Determine the (x, y) coordinate at the center of the cell enclosing the given text.  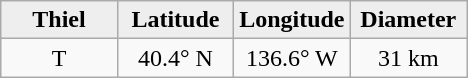
Thiel (59, 20)
Diameter (408, 20)
31 km (408, 58)
40.4° N (175, 58)
T (59, 58)
136.6° W (292, 58)
Longitude (292, 20)
Latitude (175, 20)
